Output the (x, y) coordinate of the center of the cell containing the given text.  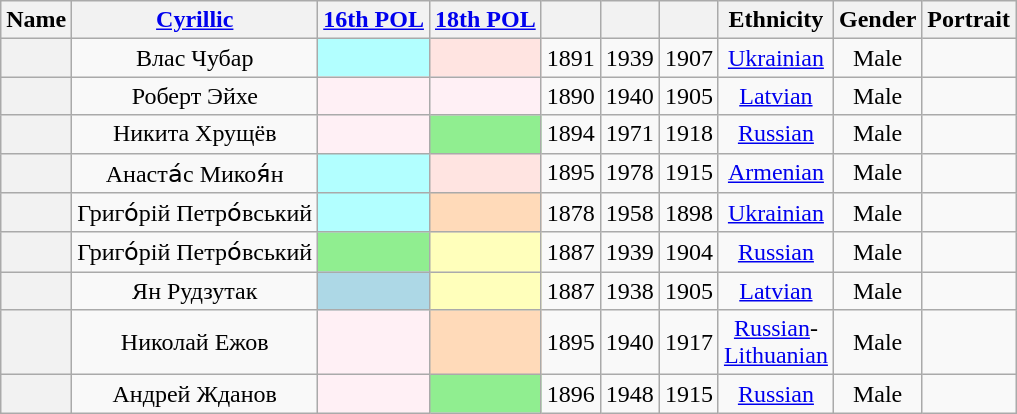
Анаста́с Микоя́н (195, 173)
Никита Хрущёв (195, 134)
Portrait (969, 20)
1938 (630, 291)
1907 (688, 58)
Ян Рудзутак (195, 291)
1890 (570, 96)
1917 (688, 342)
Russian-Lithuanian (776, 342)
Name (36, 20)
1918 (688, 134)
18th POL (485, 20)
1898 (688, 213)
Armenian (776, 173)
1878 (570, 213)
Влас Чубар (195, 58)
1896 (570, 394)
Николай Ежов (195, 342)
Роберт Эйхе (195, 96)
1958 (630, 213)
Андрей Жданов (195, 394)
1971 (630, 134)
Cyrillic (195, 20)
16th POL (374, 20)
1894 (570, 134)
1904 (688, 252)
1891 (570, 58)
Gender (877, 20)
1948 (630, 394)
1978 (630, 173)
Ethnicity (776, 20)
